Output the (X, Y) coordinate of the center of the cell containing the given text.  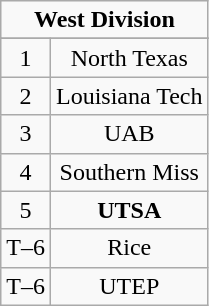
Rice (129, 248)
Louisiana Tech (129, 96)
2 (26, 96)
5 (26, 210)
North Texas (129, 58)
4 (26, 172)
3 (26, 134)
UAB (129, 134)
1 (26, 58)
UTEP (129, 286)
UTSA (129, 210)
Southern Miss (129, 172)
West Division (104, 20)
